Scan for the cell matching the given text and deliver its (X, Y) coordinate at center. 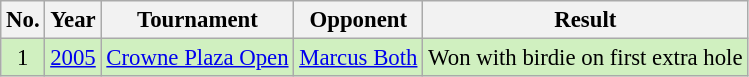
Tournament (198, 20)
Marcus Both (358, 58)
Year (73, 20)
Won with birdie on first extra hole (586, 58)
Opponent (358, 20)
Result (586, 20)
No. (23, 20)
Crowne Plaza Open (198, 58)
1 (23, 58)
2005 (73, 58)
